Search for the cell housing the specified text and yield its [X, Y] center coordinate. 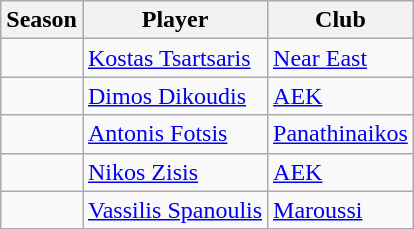
Near East [341, 58]
Club [341, 20]
Vassilis Spanoulis [174, 210]
Panathinaikos [341, 134]
Player [174, 20]
Kostas Tsartsaris [174, 58]
Maroussi [341, 210]
Antonis Fotsis [174, 134]
Dimos Dikoudis [174, 96]
Season [42, 20]
Nikos Zisis [174, 172]
